Pinpoint the cell where the given text exists, returning its [X, Y] midpoint coordinate. 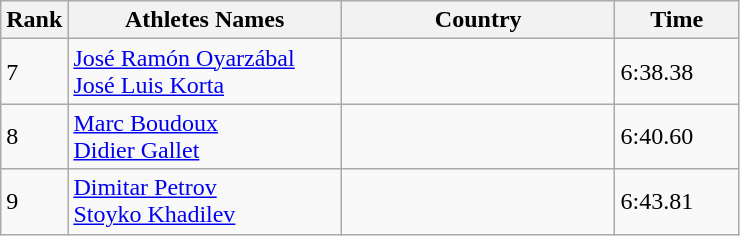
9 [34, 202]
Country [478, 20]
Marc BoudouxDidier Gallet [205, 136]
6:40.60 [677, 136]
Athletes Names [205, 20]
José Ramón OyarzábalJosé Luis Korta [205, 72]
8 [34, 136]
Time [677, 20]
6:43.81 [677, 202]
6:38.38 [677, 72]
Rank [34, 20]
Dimitar PetrovStoyko Khadilev [205, 202]
7 [34, 72]
